Extract the (X, Y) coordinate from the center of the cell holding the provided text.  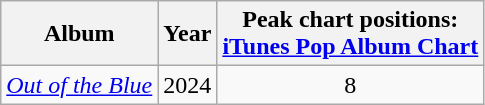
8 (350, 85)
Out of the Blue (80, 85)
Year (188, 34)
Album (80, 34)
2024 (188, 85)
Peak chart positions:iTunes Pop Album Chart (350, 34)
